For the text-containing cell, return its midpoint in (x, y) coordinate format. 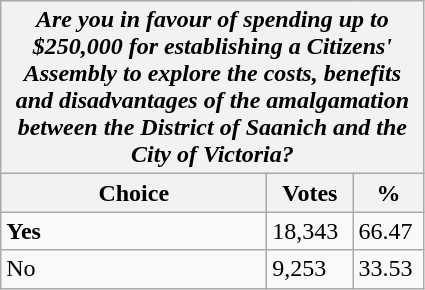
18,343 (310, 231)
9,253 (310, 269)
Votes (310, 193)
66.47 (388, 231)
% (388, 193)
Yes (134, 231)
33.53 (388, 269)
No (134, 269)
Choice (134, 193)
